Pinpoint the cell where the given text exists, returning its (X, Y) midpoint coordinate. 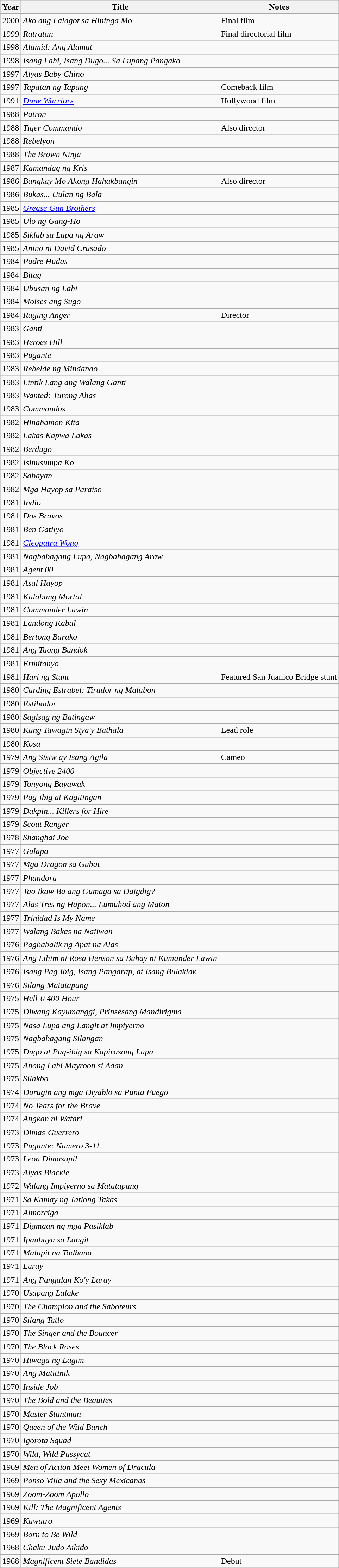
Bangkay Mo Akong Hahakbangin (120, 181)
Luray (120, 1266)
Dakpin... Killers for Hire (120, 811)
Walang Impiyerno sa Matatapang (120, 1186)
Cleopatra Wong (120, 543)
Shanghai Joe (120, 838)
Final film (279, 20)
The Black Roses (120, 1347)
Estibador (120, 704)
Dune Warriors (120, 101)
Walang Bakas na Naiiwan (120, 931)
Ben Gatilyo (120, 529)
The Champion and the Saboteurs (120, 1306)
Objective 2400 (120, 770)
Commandos (120, 409)
Almorciga (120, 1213)
Bitag (120, 275)
Dugo at Pag-ibig sa Kapirasong Lupa (120, 1052)
Ang Matitinik (120, 1373)
Rebelde ng Mindanao (120, 369)
Raging Anger (120, 315)
Alamid: Ang Alamat (120, 47)
Durugin ang mga Diyablo sa Punta Fuego (120, 1092)
Silakbo (120, 1079)
No Tears for the Brave (120, 1106)
Hell-0 400 Hour (120, 998)
Isinusumpa Ko (120, 462)
1972 (11, 1186)
Kamandag ng Kris (120, 168)
Alyas Baby Chino (120, 74)
1987 (11, 168)
Featured San Juanico Bridge stunt (279, 677)
Bertong Barako (120, 637)
Hiwaga ng Lagim (120, 1360)
Patron (120, 114)
Tao Ikaw Ba ang Gumaga sa Daigdig? (120, 891)
1999 (11, 34)
Diwang Kayumanggi, Prinsesang Mandirigma (120, 1012)
Tiger Commando (120, 127)
Inside Job (120, 1387)
Alas Tres ng Hapon... Lumuhod ang Maton (120, 905)
1991 (11, 101)
Usapang Lalake (120, 1293)
The Bold and the Beauties (120, 1400)
Phandora (120, 878)
Nasa Lupa ang Langit at Impiyerno (120, 1025)
Pugante (120, 355)
Title (120, 7)
Malupit na Tadhana (120, 1253)
Igorota Squad (120, 1440)
Final directorial film (279, 34)
Kung Tawagin Siya'y Bathala (120, 730)
Hinahamon Kita (120, 422)
Ermitanyo (120, 663)
Ang Pangalan Ko'y Luray (120, 1280)
Nagbabagang Silangan (120, 1039)
Wanted: Turong Ahas (120, 396)
The Brown Ninja (120, 154)
Ako ang Lalagot sa Hininga Mo (120, 20)
Nagbabagang Lupa, Nagbabagang Araw (120, 556)
Zoom-Zoom Apollo (120, 1494)
Berdugo (120, 449)
Cameo (279, 757)
Notes (279, 7)
Tonyong Bayawak (120, 784)
Mga Dragon sa Gubat (120, 864)
Indio (120, 503)
Kalabang Mortal (120, 597)
Pag-ibig at Kagitingan (120, 797)
Year (11, 7)
Comeback film (279, 87)
Trinidad Is My Name (120, 918)
Agent 00 (120, 569)
Lintik Lang ang Walang Ganti (120, 382)
Hari ng Stunt (120, 677)
Gulapa (120, 851)
Ratratan (120, 34)
Lead role (279, 730)
Carding Estrabel: Tirador ng Malabon (120, 690)
2000 (11, 20)
Moises ang Sugo (120, 302)
Ubusan ng Lahi (120, 288)
Queen of the Wild Bunch (120, 1427)
Landong Kabal (120, 623)
Chaku-Judo Aikido (120, 1548)
Mga Hayop sa Paraiso (120, 489)
Angkan ni Watari (120, 1119)
Men of Action Meet Women of Dracula (120, 1467)
Digmaan ng mga Pasiklab (120, 1226)
Ulo ng Gang-Ho (120, 221)
Kosa (120, 744)
Kill: The Magnificent Agents (120, 1507)
Director (279, 315)
Grease Gun Brothers (120, 208)
Anino ni David Crusado (120, 248)
Silang Tatlo (120, 1320)
Pagbabalik ng Apat na Alas (120, 945)
Ganti (120, 328)
1978 (11, 838)
Master Stuntman (120, 1413)
Debut (279, 1561)
Born to Be Wild (120, 1534)
Dimas-Guerrero (120, 1132)
Dos Bravos (120, 516)
Scout Ranger (120, 824)
Alyas Blackie (120, 1172)
Kuwatro (120, 1521)
Anong Lahi Mayroon si Adan (120, 1065)
Bukas... Uulan ng Bala (120, 195)
Commander Lawin (120, 610)
Isang Pag-ibig, Isang Pangarap, at Isang Bulaklak (120, 971)
Isang Lahi, Isang Dugo... Sa Lupang Pangako (120, 61)
The Singer and the Bouncer (120, 1333)
Leon Dimasupil (120, 1159)
Tapatan ng Tapang (120, 87)
Magnificent Siete Bandidas (120, 1561)
Ang Taong Bundok (120, 650)
Lakas Kapwa Lakas (120, 436)
Sa Kamay ng Tatlong Takas (120, 1199)
Asal Hayop (120, 583)
Siklab sa Lupa ng Araw (120, 235)
Ang Sisiw ay Isang Agila (120, 757)
Sabayan (120, 476)
Ang Lihim ni Rosa Henson sa Buhay ni Kumander Lawin (120, 958)
Wild, Wild Pussycat (120, 1454)
Rebelyon (120, 141)
Ipaubaya sa Langit (120, 1239)
Ponso Villa and the Sexy Mexicanas (120, 1481)
Padre Hudas (120, 262)
Hollywood film (279, 101)
Pugante: Numero 3-11 (120, 1146)
Sagisag ng Batingaw (120, 717)
Silang Matatapang (120, 985)
Heroes Hill (120, 342)
